Return the (x, y) coordinate for the center point of the cell that contains the specified text.  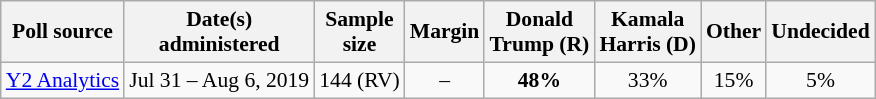
DonaldTrump (R) (539, 32)
Poll source (62, 32)
Margin (445, 32)
Samplesize (360, 32)
48% (539, 80)
Other (734, 32)
15% (734, 80)
Jul 31 – Aug 6, 2019 (219, 80)
KamalaHarris (D) (648, 32)
Y2 Analytics (62, 80)
33% (648, 80)
5% (820, 80)
144 (RV) (360, 80)
Date(s)administered (219, 32)
– (445, 80)
Undecided (820, 32)
